Provide the [X, Y] coordinate of the cell's center where the given text is located.  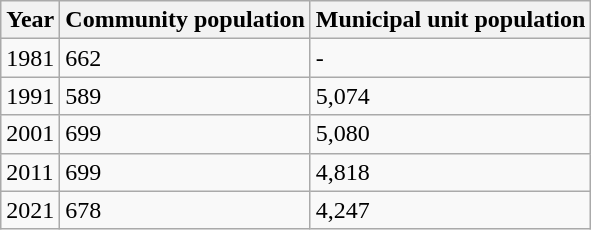
1991 [30, 96]
589 [185, 96]
Year [30, 20]
4,247 [450, 210]
2001 [30, 134]
Municipal unit population [450, 20]
- [450, 58]
678 [185, 210]
4,818 [450, 172]
662 [185, 58]
2021 [30, 210]
5,080 [450, 134]
Community population [185, 20]
1981 [30, 58]
2011 [30, 172]
5,074 [450, 96]
